Capture the cell that displays the provided text and extract its (x, y) central coordinate. 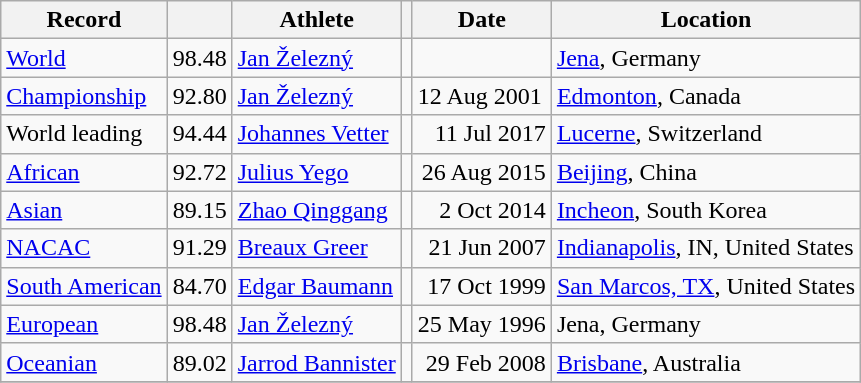
World (84, 58)
26 Aug 2015 (482, 172)
29 Feb 2008 (482, 362)
Beijing, China (706, 172)
Date (482, 20)
Athlete (316, 20)
92.80 (200, 96)
11 Jul 2017 (482, 134)
Indianapolis, IN, United States (706, 248)
Johannes Vetter (316, 134)
Lucerne, Switzerland (706, 134)
Brisbane, Australia (706, 362)
Championship (84, 96)
South American (84, 286)
21 Jun 2007 (482, 248)
89.02 (200, 362)
Jarrod Bannister (316, 362)
Asian (84, 210)
12 Aug 2001 (482, 96)
17 Oct 1999 (482, 286)
European (84, 324)
Julius Yego (316, 172)
94.44 (200, 134)
World leading (84, 134)
89.15 (200, 210)
Edgar Baumann (316, 286)
2 Oct 2014 (482, 210)
84.70 (200, 286)
Incheon, South Korea (706, 210)
Breaux Greer (316, 248)
25 May 1996 (482, 324)
92.72 (200, 172)
Oceanian (84, 362)
African (84, 172)
Location (706, 20)
NACAC (84, 248)
San Marcos, TX, United States (706, 286)
Edmonton, Canada (706, 96)
91.29 (200, 248)
Zhao Qinggang (316, 210)
Record (84, 20)
